Locate the cell with the specified text and output its [x, y] center coordinate. 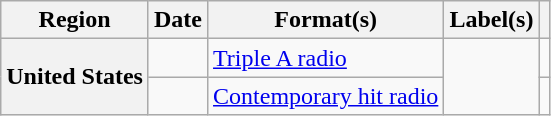
United States [75, 77]
Region [75, 20]
Label(s) [492, 20]
Triple A radio [326, 58]
Format(s) [326, 20]
Date [178, 20]
Contemporary hit radio [326, 96]
